Extract the (x, y) coordinate from the center of the cell holding the provided text.  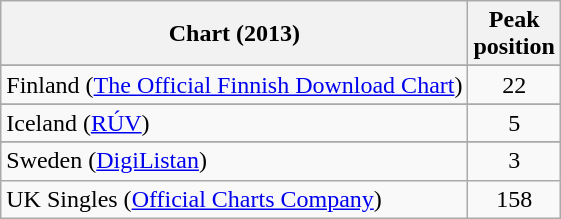
158 (514, 199)
Iceland (RÚV) (234, 123)
Finland (The Official Finnish Download Chart) (234, 85)
5 (514, 123)
UK Singles (Official Charts Company) (234, 199)
Chart (2013) (234, 34)
22 (514, 85)
Peakposition (514, 34)
Sweden (DigiListan) (234, 161)
3 (514, 161)
